Find where the given text appears and provide that cell's center as [x, y] coordinate. 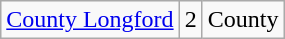
2 [190, 20]
County [243, 20]
County Longford [90, 20]
